Provide the [x, y] coordinate of the cell's center where the given text is located.  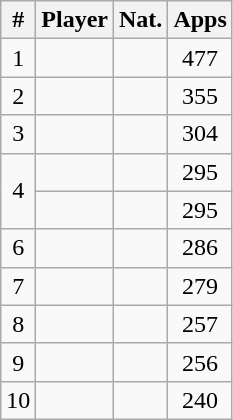
477 [200, 58]
240 [200, 400]
256 [200, 362]
355 [200, 96]
3 [18, 134]
2 [18, 96]
286 [200, 248]
4 [18, 191]
1 [18, 58]
257 [200, 324]
10 [18, 400]
6 [18, 248]
7 [18, 286]
# [18, 20]
9 [18, 362]
279 [200, 286]
Apps [200, 20]
304 [200, 134]
Player [75, 20]
Nat. [141, 20]
8 [18, 324]
